From the cell containing the given text, extract its center point as [X, Y] coordinate. 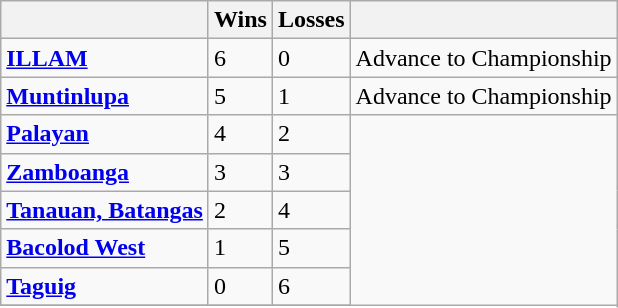
Muntinlupa [105, 96]
Losses [311, 20]
Zamboanga [105, 172]
Tanauan, Batangas [105, 210]
Taguig [105, 286]
Wins [240, 20]
ILLAM [105, 58]
Palayan [105, 134]
Bacolod West [105, 248]
